Pinpoint the cell where the given text exists, returning its [x, y] midpoint coordinate. 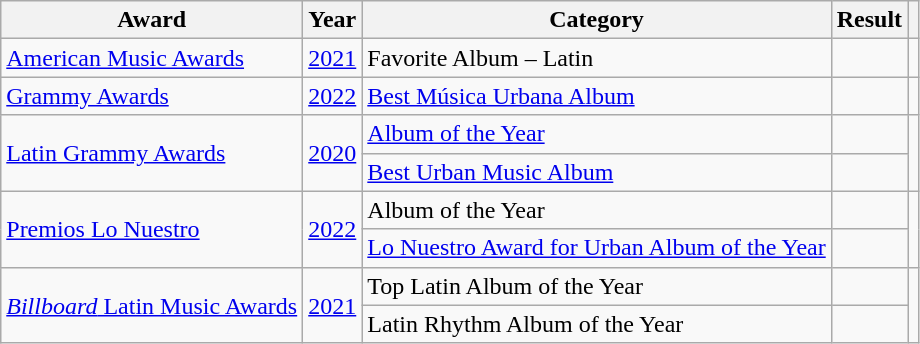
Latin Rhythm Album of the Year [596, 324]
Top Latin Album of the Year [596, 286]
Result [869, 20]
Grammy Awards [152, 96]
2020 [332, 153]
Best Música Urbana Album [596, 96]
Latin Grammy Awards [152, 153]
Premios Lo Nuestro [152, 229]
American Music Awards [152, 58]
Billboard Latin Music Awards [152, 305]
Best Urban Music Album [596, 172]
Year [332, 20]
Favorite Album – Latin [596, 58]
Lo Nuestro Award for Urban Album of the Year [596, 248]
Category [596, 20]
Award [152, 20]
